Provide the [X, Y] coordinate of the cell's center where the given text is located.  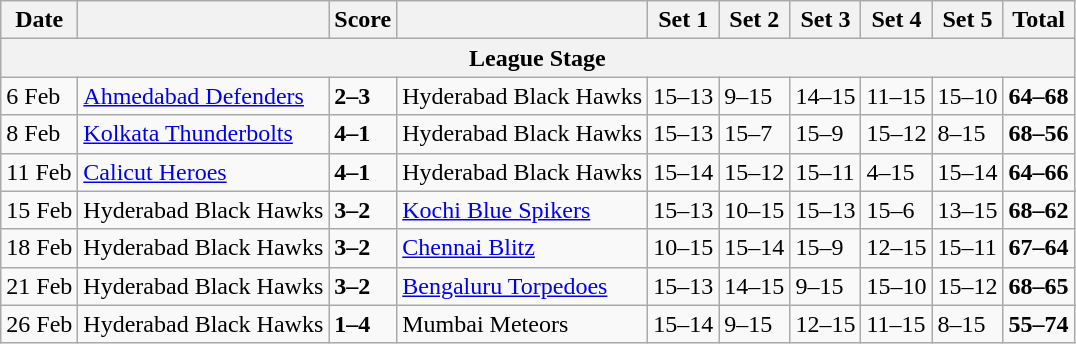
8 Feb [40, 134]
64–68 [1038, 96]
15 Feb [40, 210]
55–74 [1038, 324]
11 Feb [40, 172]
15–7 [754, 134]
64–66 [1038, 172]
Date [40, 20]
15–6 [896, 210]
Mumbai Meteors [522, 324]
13–15 [968, 210]
Set 3 [826, 20]
Total [1038, 20]
4–15 [896, 172]
Chennai Blitz [522, 248]
68–56 [1038, 134]
68–65 [1038, 286]
Calicut Heroes [204, 172]
68–62 [1038, 210]
21 Feb [40, 286]
67–64 [1038, 248]
Set 4 [896, 20]
Score [363, 20]
Bengaluru Torpedoes [522, 286]
Set 1 [684, 20]
26 Feb [40, 324]
6 Feb [40, 96]
Ahmedabad Defenders [204, 96]
League Stage [538, 58]
2–3 [363, 96]
Kolkata Thunderbolts [204, 134]
Set 2 [754, 20]
1–4 [363, 324]
18 Feb [40, 248]
Kochi Blue Spikers [522, 210]
Set 5 [968, 20]
